Locate the cell with the specified text and output its (X, Y) center coordinate. 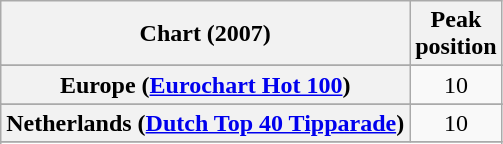
Peakposition (456, 34)
Europe (Eurochart Hot 100) (206, 85)
Chart (2007) (206, 34)
Netherlands (Dutch Top 40 Tipparade) (206, 123)
